From the cell containing the given text, extract its center point as (x, y) coordinate. 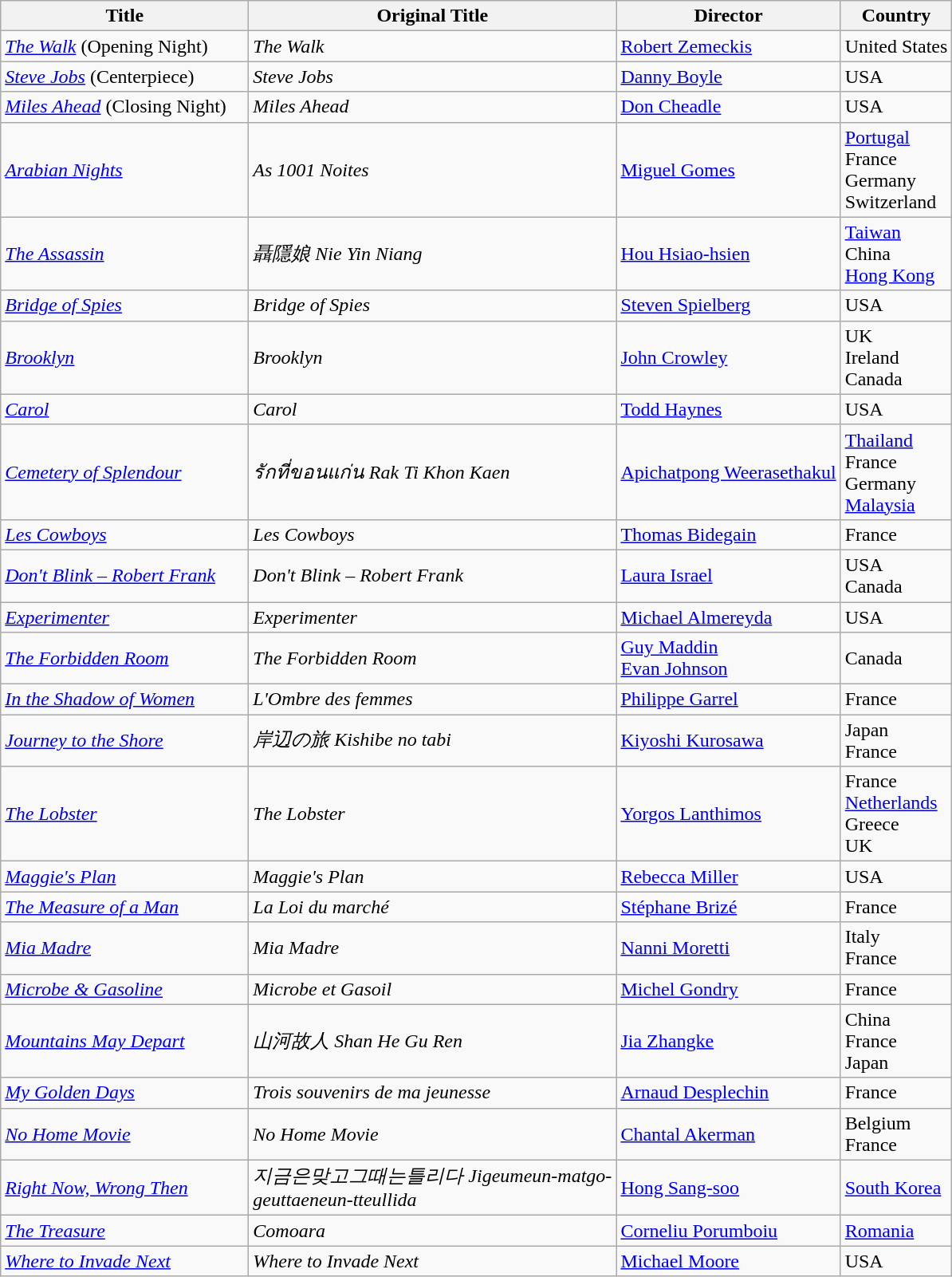
Mountains May Depart (124, 1041)
PortugalFranceGermanySwitzerland (896, 169)
Guy MaddinEvan Johnson (729, 659)
聶隱娘 Nie Yin Niang (432, 254)
Philippe Garrel (729, 700)
Microbe et Gasoil (432, 989)
FranceNetherlandsGreeceUK (896, 814)
Miles Ahead (Closing Night) (124, 107)
TaiwanChinaHong Kong (896, 254)
JapanFrance (896, 740)
Title (124, 16)
Country (896, 16)
Chantal Akerman (729, 1134)
Miles Ahead (432, 107)
Jia Zhangke (729, 1041)
In the Shadow of Women (124, 700)
My Golden Days (124, 1093)
Arnaud Desplechin (729, 1093)
Trois souvenirs de ma jeunesse (432, 1093)
Thomas Bidegain (729, 534)
BelgiumFrance (896, 1134)
岸辺の旅 Kishibe no tabi (432, 740)
ThailandFranceGermanyMalaysia (896, 472)
Michael Moore (729, 1261)
The Assassin (124, 254)
Steve Jobs (Centerpiece) (124, 77)
Cemetery of Splendour (124, 472)
Steve Jobs (432, 77)
La Loi du marché (432, 907)
지금은맞고그때는틀리다 Jigeumeun-matgo-geuttaeneun-tteullida (432, 1188)
The Treasure (124, 1231)
The Walk (Opening Night) (124, 46)
The Measure of a Man (124, 907)
Apichatpong Weerasethakul (729, 472)
Arabian Nights (124, 169)
Comoara (432, 1231)
Right Now, Wrong Then (124, 1188)
Stéphane Brizé (729, 907)
Steven Spielberg (729, 305)
As 1001 Noites (432, 169)
Canada (896, 659)
Microbe & Gasoline (124, 989)
Romania (896, 1231)
The Walk (432, 46)
South Korea (896, 1188)
Rebecca Miller (729, 877)
Corneliu Porumboiu (729, 1231)
Todd Haynes (729, 409)
Miguel Gomes (729, 169)
Original Title (432, 16)
ChinaFranceJapan (896, 1041)
Don Cheadle (729, 107)
Danny Boyle (729, 77)
ItalyFrance (896, 948)
Director (729, 16)
John Crowley (729, 357)
รักที่ขอนแก่น Rak Ti Khon Kaen (432, 472)
山河故人 Shan He Gu Ren (432, 1041)
Yorgos Lanthimos (729, 814)
Kiyoshi Kurosawa (729, 740)
Journey to the Shore (124, 740)
UKIrelandCanada (896, 357)
Robert Zemeckis (729, 46)
United States (896, 46)
Hou Hsiao-hsien (729, 254)
Hong Sang-soo (729, 1188)
Michel Gondry (729, 989)
Nanni Moretti (729, 948)
Michael Almereyda (729, 617)
L'Ombre des femmes (432, 700)
USACanada (896, 576)
Laura Israel (729, 576)
